Detect which cell encompasses the target text, then output its [x, y] center coordinate. 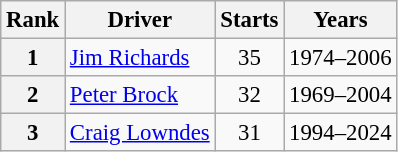
Starts [250, 20]
Jim Richards [140, 58]
1994–2024 [340, 133]
Craig Lowndes [140, 133]
35 [250, 58]
Rank [33, 20]
1969–2004 [340, 95]
1974–2006 [340, 58]
32 [250, 95]
3 [33, 133]
1 [33, 58]
Driver [140, 20]
Peter Brock [140, 95]
2 [33, 95]
31 [250, 133]
Years [340, 20]
